Determine the (x, y) coordinate at the center of the cell enclosing the given text.  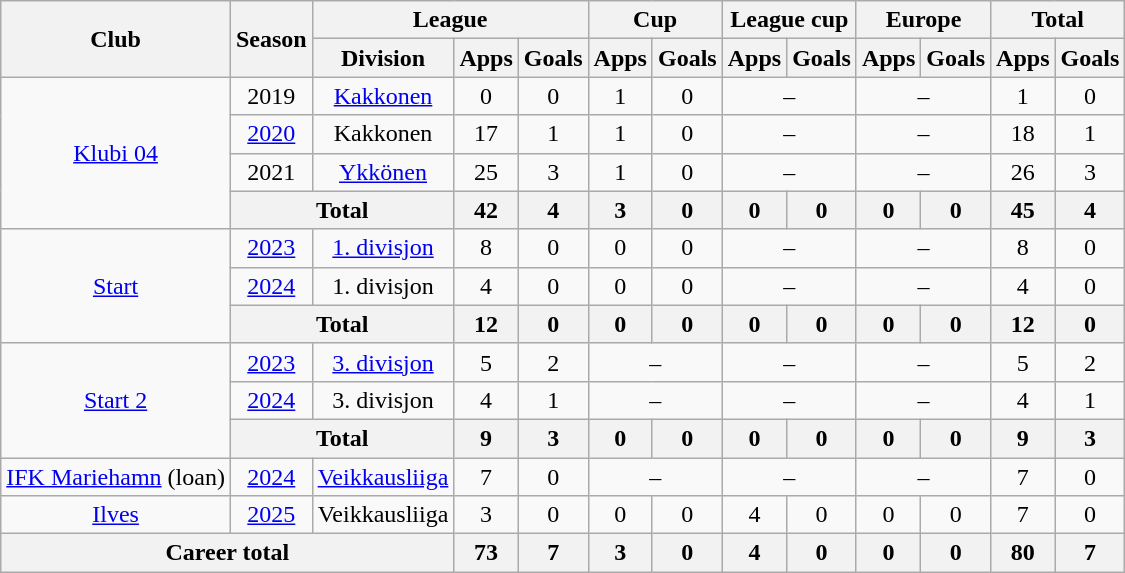
Club (116, 39)
42 (486, 210)
17 (486, 134)
Season (271, 39)
Cup (655, 20)
73 (486, 553)
Ykkönen (383, 172)
45 (1023, 210)
2021 (271, 172)
League (450, 20)
18 (1023, 134)
26 (1023, 172)
IFK Mariehamn (loan) (116, 477)
2025 (271, 515)
League cup (789, 20)
Ilves (116, 515)
80 (1023, 553)
Start 2 (116, 400)
Career total (228, 553)
Start (116, 286)
25 (486, 172)
Europe (923, 20)
Division (383, 58)
Klubi 04 (116, 153)
2020 (271, 134)
2019 (271, 96)
